Locate the cell with the specified text and output its (x, y) center coordinate. 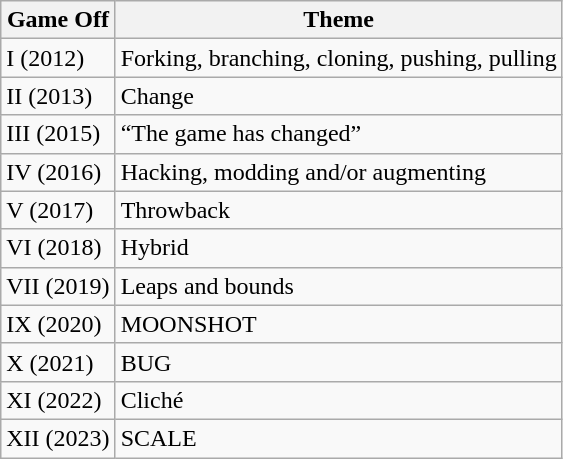
X (2021) (58, 362)
MOONSHOT (338, 324)
Hacking, modding and/or augmenting (338, 172)
I (2012) (58, 58)
Change (338, 96)
V (2017) (58, 210)
Forking, branching, cloning, pushing, pulling (338, 58)
XII (2023) (58, 438)
“The game has changed” (338, 134)
Throwback (338, 210)
VI (2018) (58, 248)
III (2015) (58, 134)
Leaps and bounds (338, 286)
SCALE (338, 438)
Theme (338, 20)
BUG (338, 362)
Cliché (338, 400)
XI (2022) (58, 400)
IX (2020) (58, 324)
Hybrid (338, 248)
VII (2019) (58, 286)
Game Off (58, 20)
IV (2016) (58, 172)
II (2013) (58, 96)
